Return (x, y) of the center of cell containing provided text 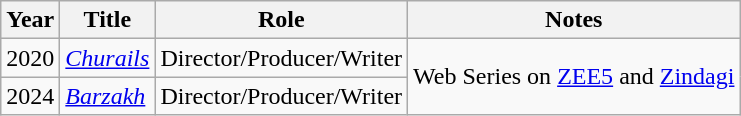
Notes (574, 20)
Role (282, 20)
Churails (108, 58)
Title (108, 20)
Barzakh (108, 96)
2024 (30, 96)
2020 (30, 58)
Web Series on ZEE5 and Zindagi (574, 77)
Year (30, 20)
